Determine the [X, Y] coordinate at the center of the cell enclosing the given text.  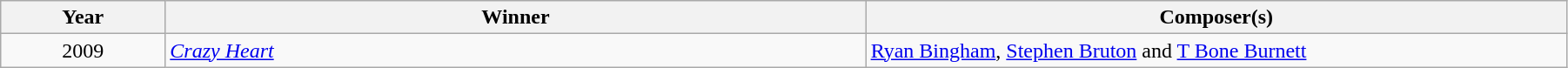
Ryan Bingham, Stephen Bruton and T Bone Burnett [1216, 51]
Year [84, 17]
Crazy Heart [515, 51]
Winner [515, 17]
Composer(s) [1216, 17]
2009 [84, 51]
